From the cell containing the given text, extract its center point as (X, Y) coordinate. 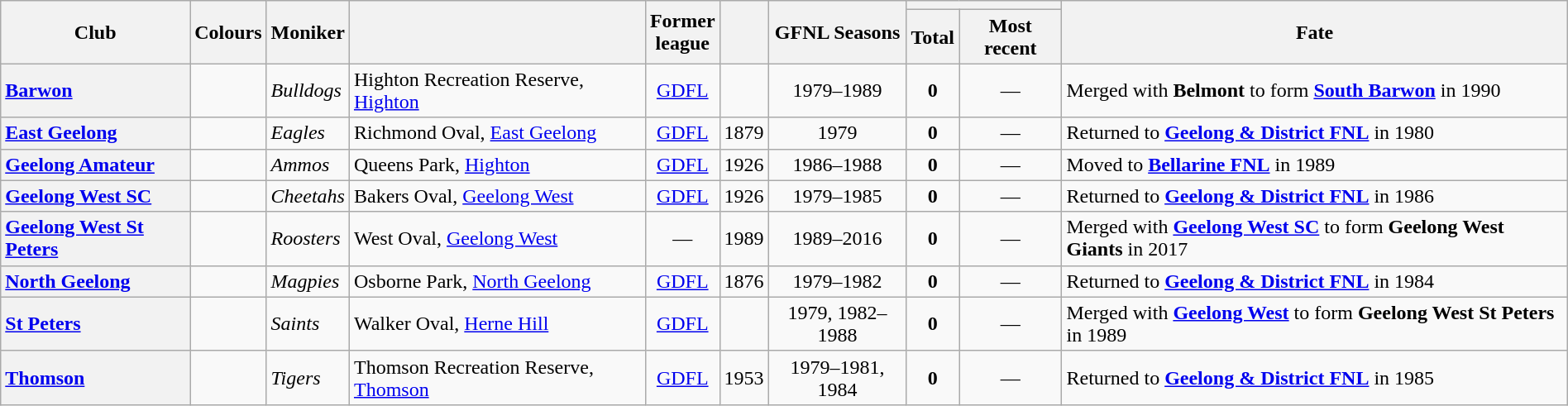
Returned to Geelong & District FNL in 1985 (1315, 377)
1986–1988 (837, 165)
Geelong West SC (96, 196)
Moniker (308, 32)
Bulldogs (308, 91)
Total (933, 36)
1879 (744, 133)
1979–1989 (837, 91)
Geelong West St Peters (96, 238)
Roosters (308, 238)
Ammos (308, 165)
Thomson Recreation Reserve, Thomson (497, 377)
Club (96, 32)
Returned to Geelong & District FNL in 1980 (1315, 133)
Formerleague (682, 32)
Merged with Geelong West SC to form Geelong West Giants in 2017 (1315, 238)
Barwon (96, 91)
1979 (837, 133)
Richmond Oval, East Geelong (497, 133)
1979–1985 (837, 196)
West Oval, Geelong West (497, 238)
Bakers Oval, Geelong West (497, 196)
Saints (308, 324)
Returned to Geelong & District FNL in 1984 (1315, 281)
1953 (744, 377)
1876 (744, 281)
Most recent (1011, 36)
Thomson (96, 377)
Osborne Park, North Geelong (497, 281)
Moved to Bellarine FNL in 1989 (1315, 165)
Magpies (308, 281)
Merged with Belmont to form South Barwon in 1990 (1315, 91)
Queens Park, Highton (497, 165)
Geelong Amateur (96, 165)
1979–1981, 1984 (837, 377)
East Geelong (96, 133)
St Peters (96, 324)
Cheetahs (308, 196)
1979–1982 (837, 281)
Merged with Geelong West to form Geelong West St Peters in 1989 (1315, 324)
1979, 1982–1988 (837, 324)
1989 (744, 238)
Colours (228, 32)
Highton Recreation Reserve, Highton (497, 91)
Walker Oval, Herne Hill (497, 324)
Fate (1315, 32)
Eagles (308, 133)
North Geelong (96, 281)
Tigers (308, 377)
Returned to Geelong & District FNL in 1986 (1315, 196)
1989–2016 (837, 238)
GFNL Seasons (837, 32)
